Pinpoint the cell where the given text exists, returning its (x, y) midpoint coordinate. 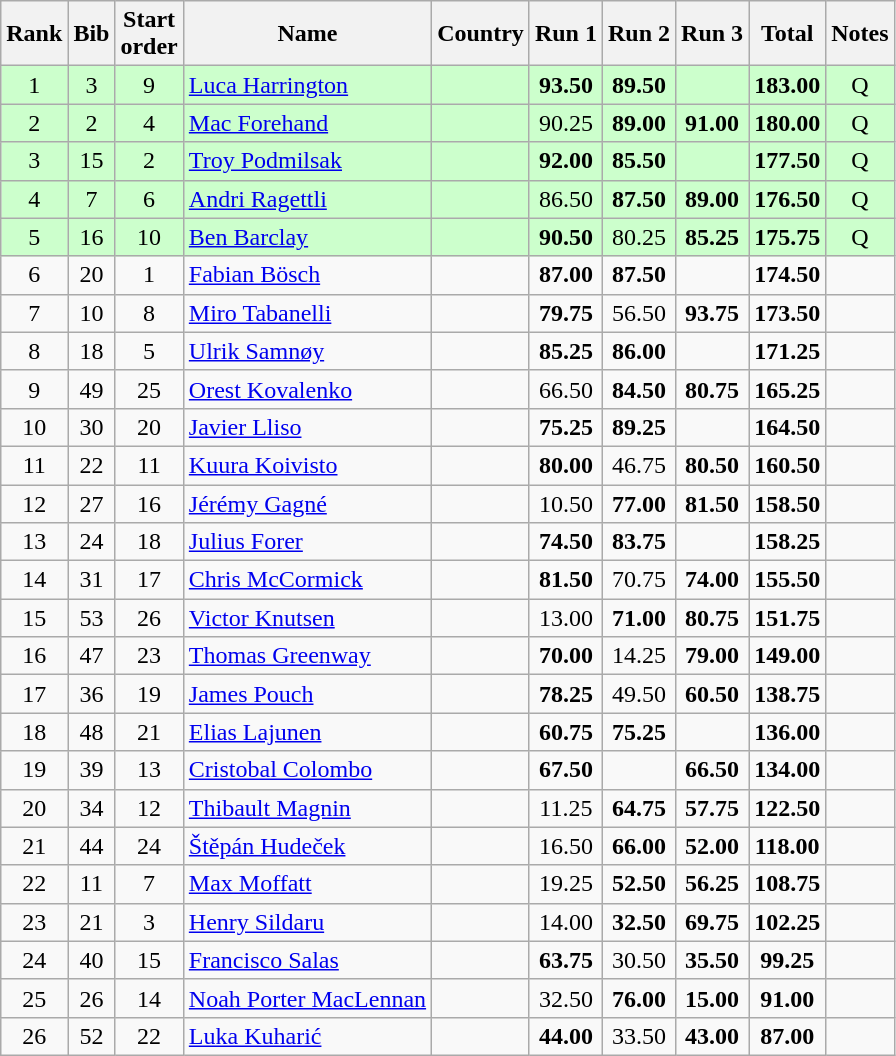
Startorder (149, 34)
76.00 (638, 998)
Country (481, 34)
30.50 (638, 960)
35.50 (712, 960)
52 (92, 1036)
Victor Knutsen (307, 618)
56.50 (638, 313)
149.00 (788, 656)
Noah Porter MacLennan (307, 998)
14.25 (638, 656)
James Pouch (307, 694)
Run 2 (638, 34)
79.00 (712, 656)
56.25 (712, 884)
16.50 (566, 846)
Miro Tabanelli (307, 313)
Henry Sildaru (307, 922)
158.50 (788, 503)
102.25 (788, 922)
Total (788, 34)
79.75 (566, 313)
171.25 (788, 351)
174.50 (788, 275)
155.50 (788, 580)
31 (92, 580)
Troy Podmilsak (307, 161)
63.75 (566, 960)
Julius Forer (307, 542)
175.75 (788, 237)
46.75 (638, 465)
151.75 (788, 618)
93.75 (712, 313)
60.75 (566, 732)
Ben Barclay (307, 237)
89.25 (638, 427)
64.75 (638, 808)
Chris McCormick (307, 580)
Javier Lliso (307, 427)
90.25 (566, 123)
Mac Forehand (307, 123)
136.00 (788, 732)
86.50 (566, 199)
43.00 (712, 1036)
Name (307, 34)
47 (92, 656)
Andri Ragettli (307, 199)
Elias Lajunen (307, 732)
53 (92, 618)
85.50 (638, 161)
134.00 (788, 770)
71.00 (638, 618)
80.00 (566, 465)
Luka Kuharić (307, 1036)
99.25 (788, 960)
13.00 (566, 618)
39 (92, 770)
74.50 (566, 542)
Notes (860, 34)
77.00 (638, 503)
Ulrik Samnøy (307, 351)
84.50 (638, 389)
74.00 (712, 580)
34 (92, 808)
Cristobal Colombo (307, 770)
69.75 (712, 922)
70.75 (638, 580)
10.50 (566, 503)
138.75 (788, 694)
27 (92, 503)
Thibault Magnin (307, 808)
108.75 (788, 884)
70.00 (566, 656)
14.00 (566, 922)
89.50 (638, 85)
173.50 (788, 313)
Max Moffatt (307, 884)
36 (92, 694)
Štěpán Hudeček (307, 846)
15.00 (712, 998)
160.50 (788, 465)
Orest Kovalenko (307, 389)
165.25 (788, 389)
40 (92, 960)
93.50 (566, 85)
90.50 (566, 237)
11.25 (566, 808)
52.50 (638, 884)
164.50 (788, 427)
44 (92, 846)
Run 3 (712, 34)
48 (92, 732)
60.50 (712, 694)
30 (92, 427)
67.50 (566, 770)
118.00 (788, 846)
177.50 (788, 161)
80.25 (638, 237)
183.00 (788, 85)
44.00 (566, 1036)
19.25 (566, 884)
Francisco Salas (307, 960)
33.50 (638, 1036)
Jérémy Gagné (307, 503)
122.50 (788, 808)
176.50 (788, 199)
Rank (34, 34)
83.75 (638, 542)
86.00 (638, 351)
Bib (92, 34)
92.00 (566, 161)
49.50 (638, 694)
Run 1 (566, 34)
80.50 (712, 465)
49 (92, 389)
78.25 (566, 694)
180.00 (788, 123)
Fabian Bösch (307, 275)
52.00 (712, 846)
57.75 (712, 808)
158.25 (788, 542)
Thomas Greenway (307, 656)
66.00 (638, 846)
Kuura Koivisto (307, 465)
Luca Harrington (307, 85)
